Search for the cell housing the specified text and yield its [x, y] center coordinate. 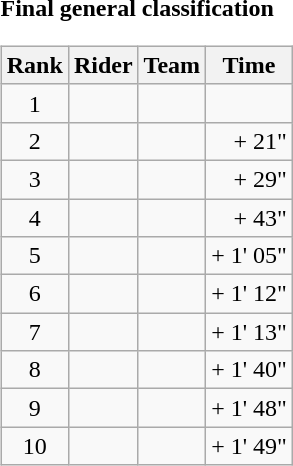
+ 1' 13" [250, 332]
8 [34, 370]
+ 1' 48" [250, 408]
1 [34, 103]
4 [34, 217]
9 [34, 408]
Time [250, 65]
Team [172, 65]
7 [34, 332]
+ 1' 05" [250, 256]
2 [34, 141]
5 [34, 256]
+ 1' 40" [250, 370]
10 [34, 446]
Rank [34, 65]
+ 29" [250, 179]
+ 1' 12" [250, 294]
Rider [103, 65]
6 [34, 294]
3 [34, 179]
+ 43" [250, 217]
+ 1' 49" [250, 446]
+ 21" [250, 141]
